Output the (x, y) coordinate of the center of the cell containing the given text.  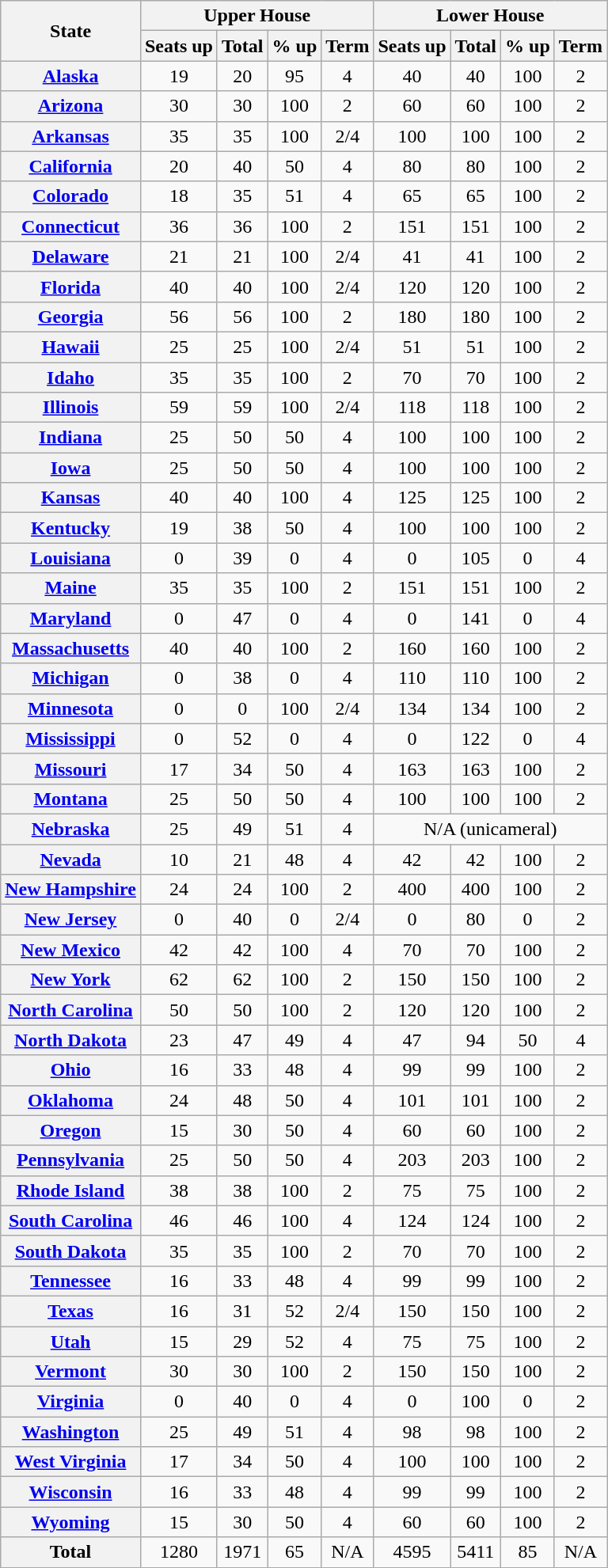
Arkansas (71, 136)
85 (528, 1552)
Arizona (71, 106)
Oklahoma (71, 1100)
105 (476, 558)
Vermont (71, 1372)
Maine (71, 588)
Kansas (71, 498)
Missouri (71, 769)
1971 (242, 1552)
Massachusetts (71, 648)
Wyoming (71, 1522)
Delaware (71, 256)
New Mexico (71, 950)
Michigan (71, 678)
5411 (476, 1552)
4595 (412, 1552)
Pennsylvania (71, 1160)
Nebraska (71, 829)
18 (179, 196)
Illinois (71, 408)
South Carolina (71, 1221)
Mississippi (71, 738)
Georgia (71, 317)
Louisiana (71, 558)
Tennessee (71, 1281)
10 (179, 859)
Upper House (256, 16)
1280 (179, 1552)
Wisconsin (71, 1492)
Indiana (71, 438)
Washington (71, 1432)
Maryland (71, 618)
Utah (71, 1342)
Lower House (491, 16)
North Carolina (71, 1010)
31 (242, 1311)
Oregon (71, 1130)
State (71, 31)
Kentucky (71, 528)
94 (476, 1040)
Iowa (71, 468)
Florida (71, 287)
Montana (71, 799)
141 (476, 618)
Idaho (71, 378)
California (71, 166)
Ohio (71, 1070)
95 (294, 76)
North Dakota (71, 1040)
N/A (unicameral) (491, 829)
29 (242, 1342)
39 (242, 558)
New Hampshire (71, 890)
Rhode Island (71, 1190)
122 (476, 738)
Connecticut (71, 226)
Hawaii (71, 347)
Colorado (71, 196)
Nevada (71, 859)
Minnesota (71, 708)
Virginia (71, 1402)
West Virginia (71, 1462)
South Dakota (71, 1251)
New York (71, 980)
23 (179, 1040)
Texas (71, 1311)
New Jersey (71, 920)
Alaska (71, 76)
